Return (X, Y) of the center of cell containing provided text 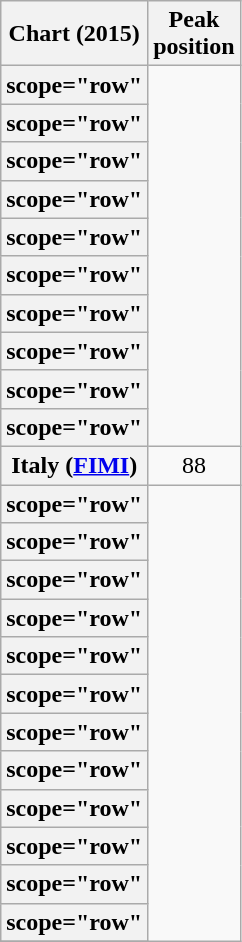
88 (194, 465)
Italy (FIMI) (74, 465)
Chart (2015) (74, 34)
Peakposition (194, 34)
